Return the (X, Y) coordinate for the center point of the cell that contains the specified text.  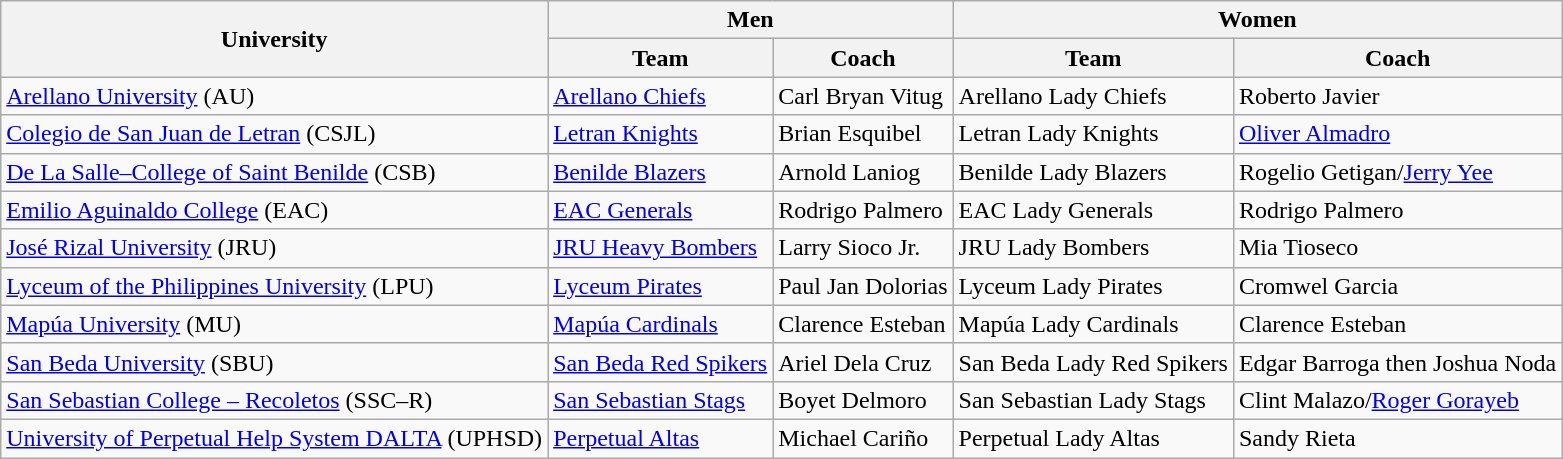
Michael Cariño (863, 438)
De La Salle–College of Saint Benilde (CSB) (274, 172)
EAC Lady Generals (1093, 210)
Perpetual Lady Altas (1093, 438)
Emilio Aguinaldo College (EAC) (274, 210)
San Sebastian College – Recoletos (SSC–R) (274, 400)
San Sebastian Lady Stags (1093, 400)
Mia Tioseco (1397, 248)
Sandy Rieta (1397, 438)
Arnold Laniog (863, 172)
Cromwel Garcia (1397, 286)
San Beda University (SBU) (274, 362)
Arellano University (AU) (274, 96)
JRU Heavy Bombers (660, 248)
Ariel Dela Cruz (863, 362)
Carl Bryan Vitug (863, 96)
José Rizal University (JRU) (274, 248)
Clint Malazo/Roger Gorayeb (1397, 400)
Lyceum of the Philippines University (LPU) (274, 286)
Mapúa University (MU) (274, 324)
Rogelio Getigan/Jerry Yee (1397, 172)
Benilde Lady Blazers (1093, 172)
Boyet Delmoro (863, 400)
University of Perpetual Help System DALTA (UPHSD) (274, 438)
Lyceum Lady Pirates (1093, 286)
EAC Generals (660, 210)
Mapúa Cardinals (660, 324)
Edgar Barroga then Joshua Noda (1397, 362)
Paul Jan Dolorias (863, 286)
Letran Lady Knights (1093, 134)
Lyceum Pirates (660, 286)
Perpetual Altas (660, 438)
San Sebastian Stags (660, 400)
Mapúa Lady Cardinals (1093, 324)
JRU Lady Bombers (1093, 248)
Colegio de San Juan de Letran (CSJL) (274, 134)
Arellano Chiefs (660, 96)
University (274, 39)
Roberto Javier (1397, 96)
Men (750, 20)
Letran Knights (660, 134)
Brian Esquibel (863, 134)
San Beda Lady Red Spikers (1093, 362)
Oliver Almadro (1397, 134)
Benilde Blazers (660, 172)
San Beda Red Spikers (660, 362)
Larry Sioco Jr. (863, 248)
Women (1258, 20)
Arellano Lady Chiefs (1093, 96)
